Search for the cell housing the specified text and yield its (x, y) center coordinate. 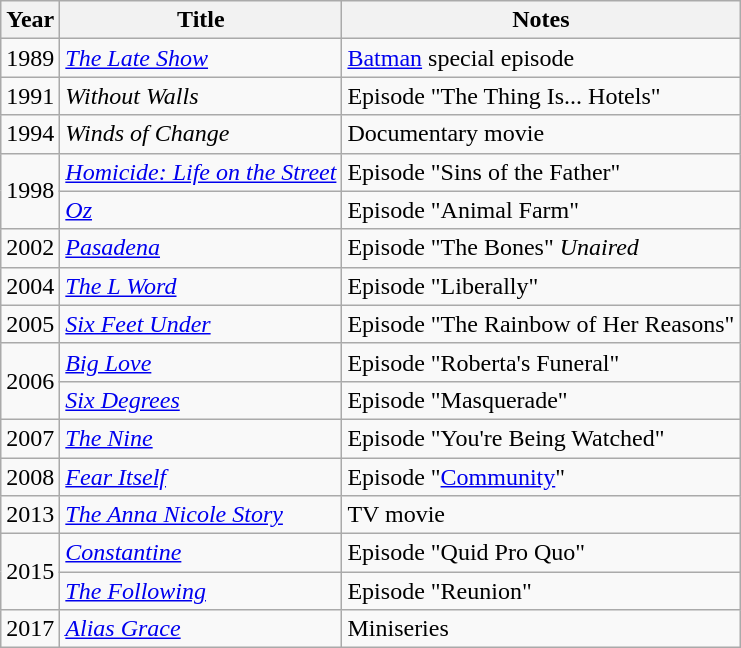
2004 (30, 286)
Winds of Change (201, 134)
Big Love (201, 362)
2015 (30, 572)
Episode "Liberally" (541, 286)
Episode "The Thing Is... Hotels" (541, 96)
Six Degrees (201, 400)
The Late Show (201, 58)
Episode "Sins of the Father" (541, 172)
Episode "Community" (541, 477)
Episode "Reunion" (541, 591)
Without Walls (201, 96)
Episode "Animal Farm" (541, 210)
Episode "The Bones" Unaired (541, 248)
Notes (541, 20)
1994 (30, 134)
Documentary movie (541, 134)
2006 (30, 381)
Episode "Roberta's Funeral" (541, 362)
The Following (201, 591)
Constantine (201, 553)
Episode "Quid Pro Quo" (541, 553)
Episode "You're Being Watched" (541, 438)
Title (201, 20)
The Nine (201, 438)
Episode "Masquerade" (541, 400)
2008 (30, 477)
Oz (201, 210)
The Anna Nicole Story (201, 515)
Year (30, 20)
1998 (30, 191)
Pasadena (201, 248)
Episode "The Rainbow of Her Reasons" (541, 324)
2013 (30, 515)
1989 (30, 58)
2002 (30, 248)
2007 (30, 438)
Six Feet Under (201, 324)
Fear Itself (201, 477)
The L Word (201, 286)
Batman special episode (541, 58)
TV movie (541, 515)
Homicide: Life on the Street (201, 172)
2017 (30, 629)
Alias Grace (201, 629)
1991 (30, 96)
Miniseries (541, 629)
2005 (30, 324)
